Return [x, y] of the center of cell containing provided text 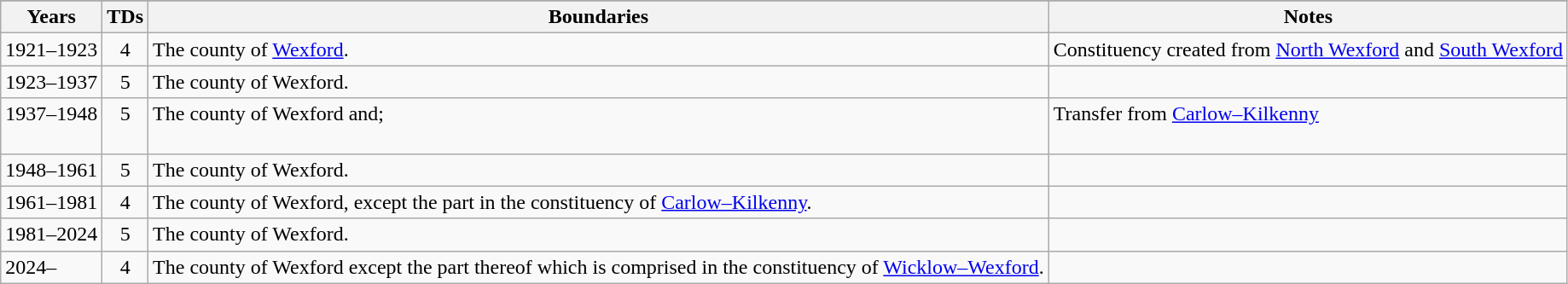
1981–2024 [51, 235]
The county of Wexford and; [599, 126]
1937–1948 [51, 126]
Transfer from Carlow–Kilkenny [1308, 126]
The county of Wexford except the part thereof which is comprised in the constituency of Wicklow–Wexford. [599, 267]
Constituency created from North Wexford and South Wexford [1308, 49]
1923–1937 [51, 82]
The county of Wexford, except the part in the constituency of Carlow–Kilkenny. [599, 202]
Boundaries [599, 17]
TDs [125, 17]
Notes [1308, 17]
2024– [51, 267]
1961–1981 [51, 202]
Years [51, 17]
1948–1961 [51, 170]
1921–1923 [51, 49]
